Provide the [X, Y] coordinate of the cell's center where the given text is located.  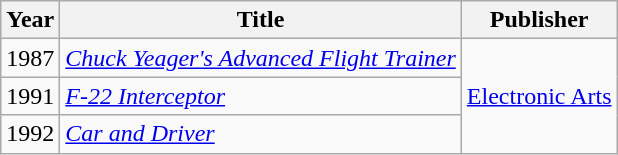
1991 [30, 96]
Chuck Yeager's Advanced Flight Trainer [261, 58]
F-22 Interceptor [261, 96]
Year [30, 20]
1987 [30, 58]
Electronic Arts [539, 96]
Car and Driver [261, 134]
1992 [30, 134]
Publisher [539, 20]
Title [261, 20]
